Pinpoint the cell where the given text exists, returning its (x, y) midpoint coordinate. 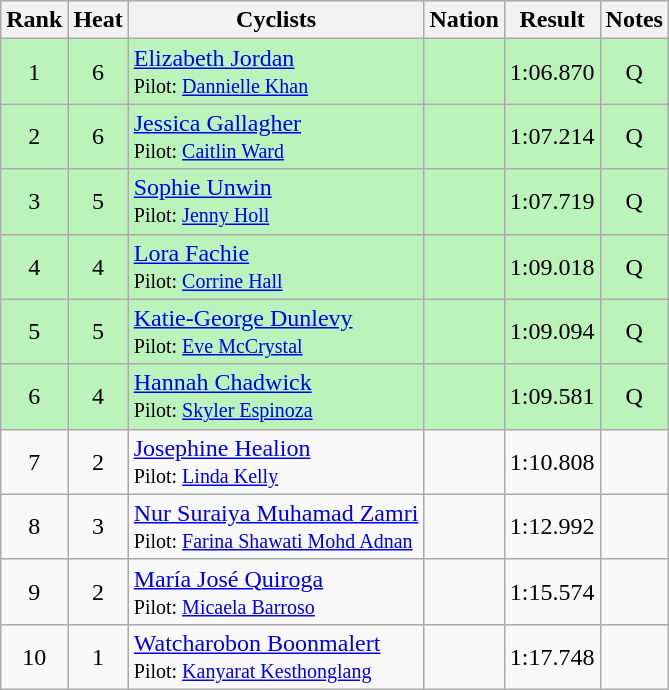
Jessica GallagherPilot: Caitlin Ward (276, 136)
Lora FachiePilot: Corrine Hall (276, 266)
9 (34, 592)
Sophie UnwinPilot: Jenny Holl (276, 202)
1:15.574 (552, 592)
1:09.581 (552, 396)
7 (34, 462)
Elizabeth JordanPilot: Dannielle Khan (276, 72)
Cyclists (276, 20)
Result (552, 20)
1:12.992 (552, 526)
María José QuirogaPilot: Micaela Barroso (276, 592)
1:07.719 (552, 202)
Heat (98, 20)
1:07.214 (552, 136)
10 (34, 656)
Katie-George DunlevyPilot: Eve McCrystal (276, 332)
1:10.808 (552, 462)
Watcharobon BoonmalertPilot: Kanyarat Kesthonglang (276, 656)
Hannah ChadwickPilot: Skyler Espinoza (276, 396)
Nation (464, 20)
Notes (634, 20)
1:09.094 (552, 332)
Josephine HealionPilot: Linda Kelly (276, 462)
1:09.018 (552, 266)
8 (34, 526)
Nur Suraiya Muhamad ZamriPilot: Farina Shawati Mohd Adnan (276, 526)
1:06.870 (552, 72)
Rank (34, 20)
1:17.748 (552, 656)
